Capture the cell that displays the provided text and extract its [x, y] central coordinate. 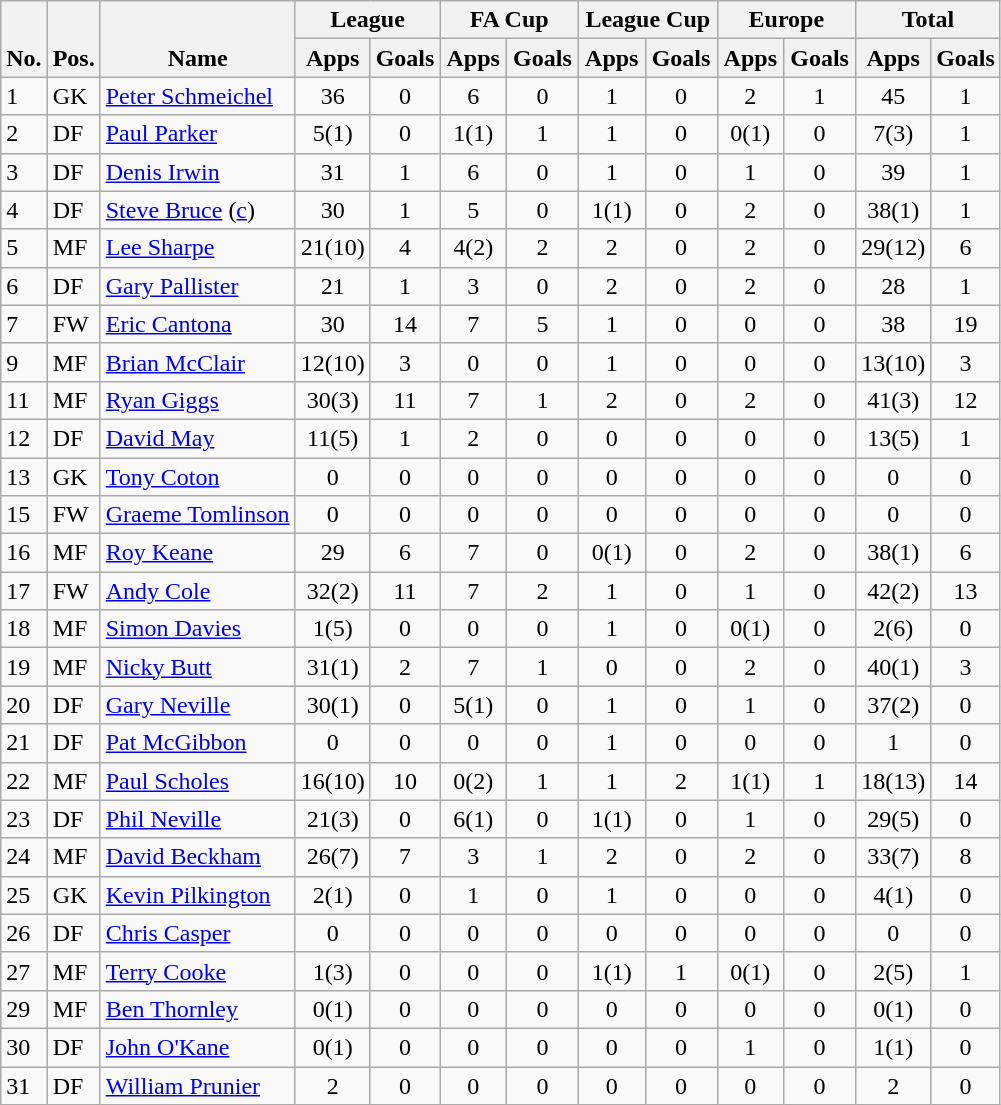
11(5) [332, 438]
15 [24, 515]
8 [966, 857]
13(10) [894, 362]
32(2) [332, 591]
10 [405, 781]
Brian McClair [198, 362]
21(10) [332, 248]
33(7) [894, 857]
4(2) [474, 248]
0(2) [474, 781]
36 [332, 96]
League [368, 20]
Pos. [74, 39]
31(1) [332, 667]
7(3) [894, 134]
6(1) [474, 819]
Denis Irwin [198, 172]
41(3) [894, 400]
23 [24, 819]
9 [24, 362]
1(5) [332, 629]
26(7) [332, 857]
17 [24, 591]
Steve Bruce (c) [198, 210]
20 [24, 705]
Pat McGibbon [198, 743]
Chris Casper [198, 933]
Roy Keane [198, 553]
Ryan Giggs [198, 400]
Name [198, 39]
Lee Sharpe [198, 248]
John O'Kane [198, 1047]
12(10) [332, 362]
38 [894, 324]
22 [24, 781]
4(1) [894, 895]
30(3) [332, 400]
40(1) [894, 667]
David Beckham [198, 857]
24 [24, 857]
30(1) [332, 705]
29(12) [894, 248]
No. [24, 39]
18 [24, 629]
FA Cup [510, 20]
Eric Cantona [198, 324]
Gary Neville [198, 705]
Tony Coton [198, 477]
21(3) [332, 819]
42(2) [894, 591]
Simon Davies [198, 629]
Paul Scholes [198, 781]
Paul Parker [198, 134]
Phil Neville [198, 819]
David May [198, 438]
45 [894, 96]
37(2) [894, 705]
Gary Pallister [198, 286]
27 [24, 971]
1(3) [332, 971]
2(1) [332, 895]
2(5) [894, 971]
Europe [786, 20]
26 [24, 933]
Kevin Pilkington [198, 895]
13(5) [894, 438]
Graeme Tomlinson [198, 515]
2(6) [894, 629]
28 [894, 286]
Ben Thornley [198, 1009]
16 [24, 553]
Terry Cooke [198, 971]
League Cup [648, 20]
Peter Schmeichel [198, 96]
Total [928, 20]
18(13) [894, 781]
Nicky Butt [198, 667]
39 [894, 172]
25 [24, 895]
29(5) [894, 819]
William Prunier [198, 1085]
Andy Cole [198, 591]
16(10) [332, 781]
